Capture the cell that displays the provided text and extract its (x, y) central coordinate. 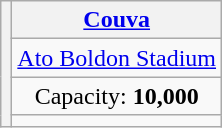
Capacity: 10,000 (117, 96)
Ato Boldon Stadium (117, 58)
Couva (117, 20)
